Extract the [X, Y] coordinate from the center of the cell holding the provided text.  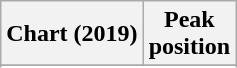
Chart (2019) [72, 34]
Peakposition [189, 34]
